Find where the given text appears and provide that cell's center as (X, Y) coordinate. 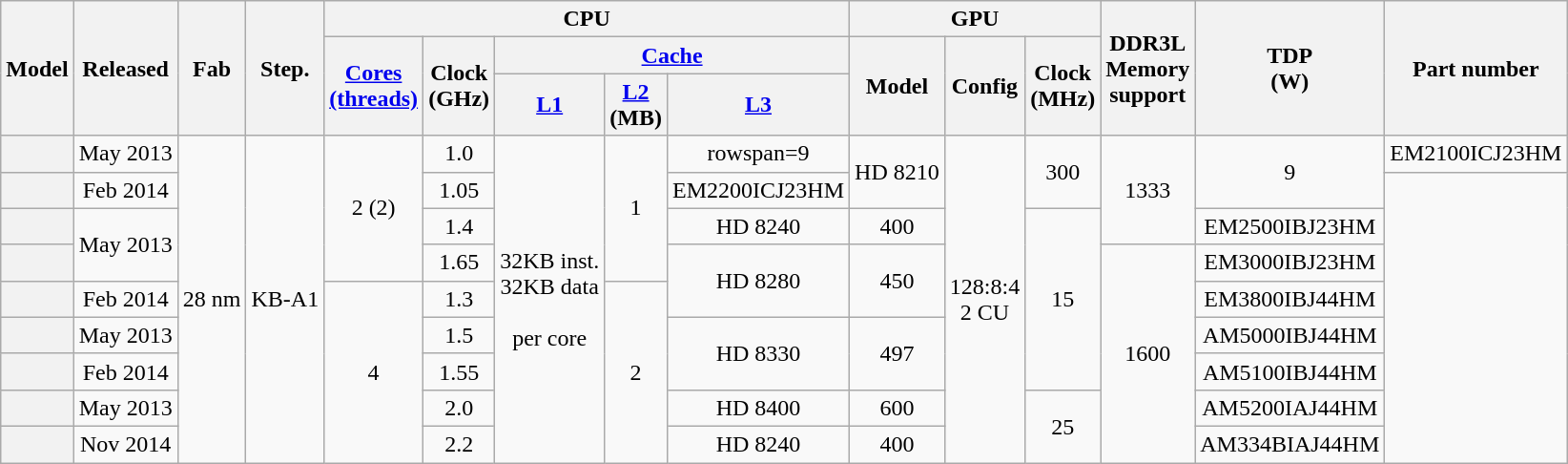
15 (1063, 299)
Clock(GHz) (460, 86)
L1 (549, 105)
Cores(threads) (374, 86)
28 nm (212, 300)
450 (897, 281)
Fab (212, 69)
9 (1289, 172)
2 (2) (374, 208)
1600 (1148, 353)
EM3000IBJ23HM (1289, 263)
HD 8330 (757, 353)
Cache (672, 55)
600 (897, 408)
300 (1063, 172)
1333 (1148, 190)
1.65 (460, 263)
EM2100ICJ23HM (1476, 154)
1.5 (460, 335)
rowspan=9 (757, 154)
497 (897, 353)
Clock(MHz) (1063, 86)
AM5000IBJ44HM (1289, 335)
L2(MB) (636, 105)
Config (984, 86)
1.0 (460, 154)
Step. (285, 69)
EM2500IBJ23HM (1289, 226)
AM334BIAJ44HM (1289, 444)
TDP(W) (1289, 69)
2 (636, 371)
HD 8280 (757, 281)
25 (1063, 426)
Released (126, 69)
2.0 (460, 408)
1.4 (460, 226)
1.3 (460, 299)
1.55 (460, 371)
128:8:42 CU (984, 300)
AM5100IBJ44HM (1289, 371)
Nov 2014 (126, 444)
HD 8400 (757, 408)
L3 (757, 105)
Part number (1476, 69)
1.05 (460, 190)
CPU (588, 19)
HD 8210 (897, 172)
1 (636, 208)
DDR3LMemorysupport (1148, 69)
AM5200IAJ44HM (1289, 408)
2.2 (460, 444)
4 (374, 371)
GPU (975, 19)
EM2200ICJ23HM (757, 190)
KB-A1 (285, 300)
32KB inst.32KB dataper core (549, 300)
EM3800IBJ44HM (1289, 299)
